Find where the given text appears and provide that cell's center as [X, Y] coordinate. 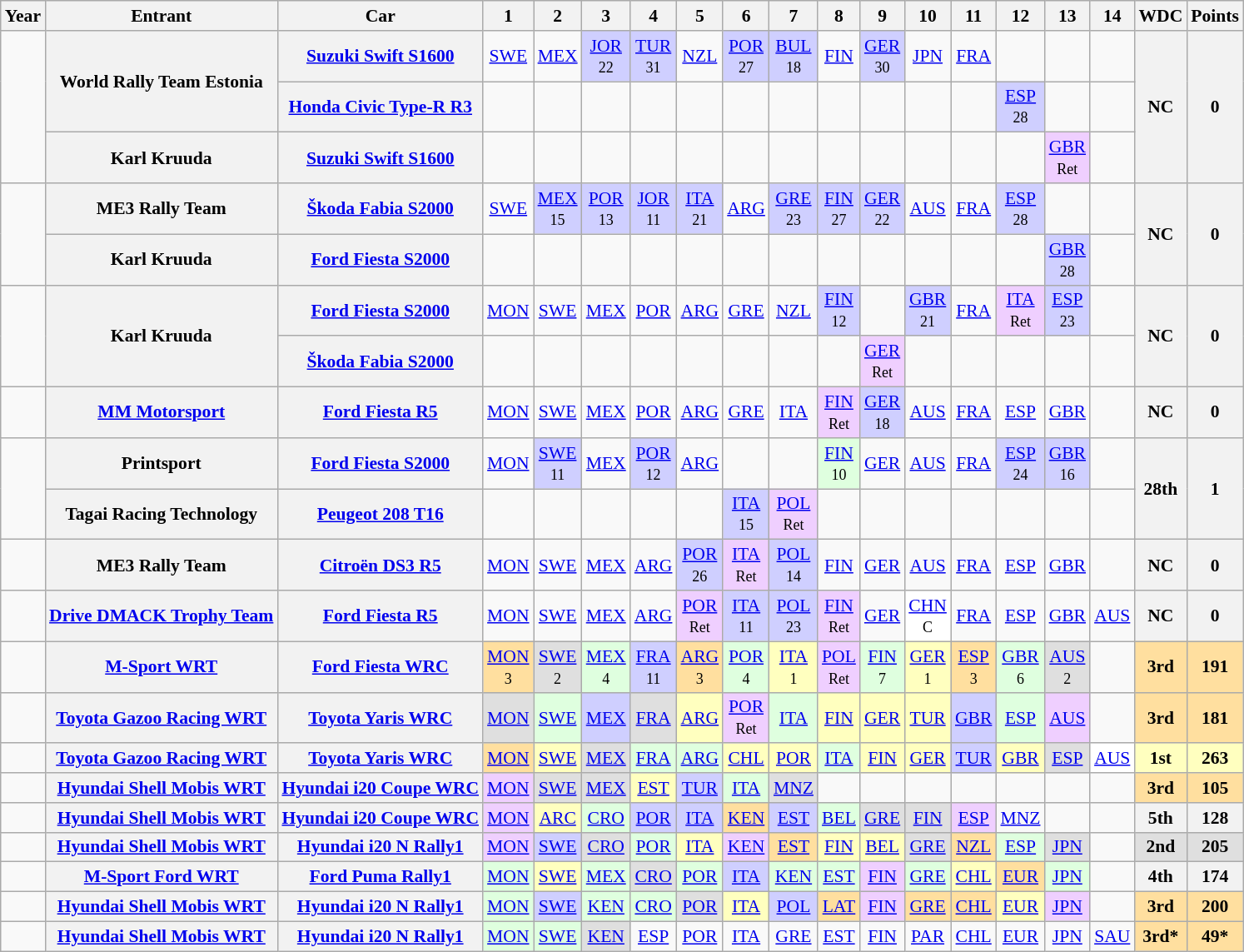
Points [1215, 16]
2 [558, 16]
ITA21 [699, 208]
World Rally Team Estonia [162, 82]
205 [1215, 847]
POL14 [794, 565]
13 [1067, 16]
191 [1215, 666]
5 [699, 16]
105 [1215, 788]
JOR11 [654, 208]
GBR28 [1067, 260]
7 [794, 16]
Tagai Racing Technology [162, 515]
Citroën DS3 R5 [380, 565]
GBRRet [1067, 158]
POR12 [654, 463]
LAT [839, 907]
M-Sport WRT [162, 666]
14 [1112, 16]
ARC [558, 818]
GBR16 [1067, 463]
PAR [928, 936]
174 [1215, 877]
POR26 [699, 565]
GER1 [928, 666]
JOR22 [606, 57]
12 [1020, 16]
Ford Puma Rally1 [380, 877]
6 [746, 16]
263 [1215, 759]
GBR21 [928, 310]
FIN7 [883, 666]
Year [23, 16]
Entrant [162, 16]
POR27 [746, 57]
ARG3 [699, 666]
4th [1161, 877]
TUR31 [654, 57]
9 [883, 16]
ESP23 [1067, 310]
10 [928, 16]
ESP24 [1020, 463]
CHNC [928, 616]
FIN12 [839, 310]
Honda Civic Type-R R3 [380, 107]
181 [1215, 718]
FIN10 [839, 463]
128 [1215, 818]
2nd [1161, 847]
FRA11 [654, 666]
5th [1161, 818]
GBR6 [1020, 666]
MM Motorsport [162, 413]
GRE23 [794, 208]
FIN27 [839, 208]
Peugeot 208 T16 [380, 515]
SWE2 [558, 666]
Drive DMACK Trophy Team [162, 616]
POR4 [746, 666]
3 [606, 16]
MON3 [508, 666]
MEX4 [606, 666]
WDC [1161, 16]
28th [1161, 489]
8 [839, 16]
SWE11 [558, 463]
ESP3 [974, 666]
3rd* [1161, 936]
Printsport [162, 463]
M-Sport Ford WRT [162, 877]
AUS2 [1067, 666]
GERRet [883, 361]
SAU [1112, 936]
GER30 [883, 57]
MEX15 [558, 208]
11 [974, 16]
Car [380, 16]
GER22 [883, 208]
1st [1161, 759]
ITA1 [794, 666]
POL23 [794, 616]
BUL18 [794, 57]
4 [654, 16]
POL [794, 907]
Ford Fiesta WRC [380, 666]
ITA15 [746, 515]
GER18 [883, 413]
200 [1215, 907]
ITA11 [746, 616]
POR13 [606, 208]
49* [1215, 936]
